Return the [X, Y] coordinate for the center point of the cell that contains the specified text.  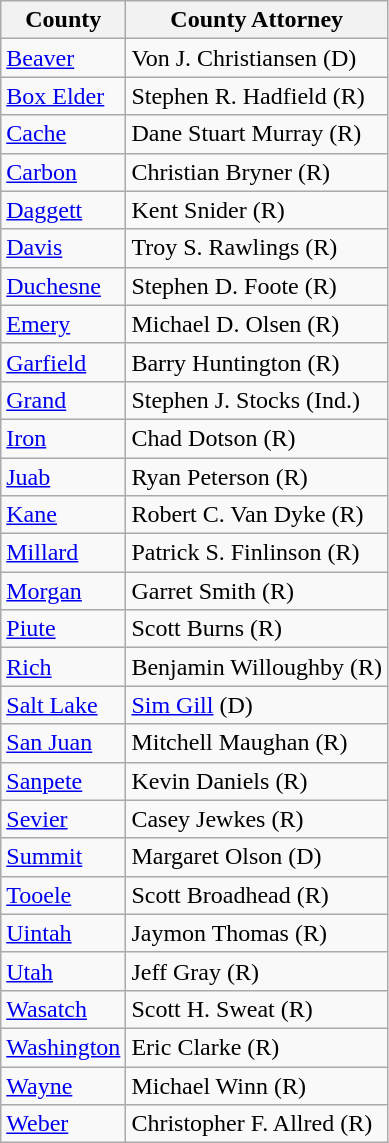
Michael Winn (R) [257, 1085]
Utah [64, 971]
Uintah [64, 933]
Kane [64, 515]
Beaver [64, 58]
Casey Jewkes (R) [257, 819]
Emery [64, 324]
Box Elder [64, 96]
Stephen D. Foote (R) [257, 286]
Patrick S. Finlinson (R) [257, 553]
Sim Gill (D) [257, 705]
Scott Burns (R) [257, 629]
Michael D. Olsen (R) [257, 324]
Duchesne [64, 286]
Kevin Daniels (R) [257, 781]
Sanpete [64, 781]
Troy S. Rawlings (R) [257, 248]
Piute [64, 629]
Margaret Olson (D) [257, 857]
Scott Broadhead (R) [257, 895]
Wayne [64, 1085]
Christopher F. Allred (R) [257, 1124]
County [64, 20]
Von J. Christiansen (D) [257, 58]
San Juan [64, 743]
Garfield [64, 362]
Morgan [64, 591]
Dane Stuart Murray (R) [257, 134]
Cache [64, 134]
Kent Snider (R) [257, 210]
Iron [64, 438]
Weber [64, 1124]
Benjamin Willoughby (R) [257, 667]
Stephen J. Stocks (Ind.) [257, 400]
Jeff Gray (R) [257, 971]
Grand [64, 400]
Millard [64, 553]
County Attorney [257, 20]
Summit [64, 857]
Mitchell Maughan (R) [257, 743]
Scott H. Sweat (R) [257, 1009]
Garret Smith (R) [257, 591]
Ryan Peterson (R) [257, 477]
Chad Dotson (R) [257, 438]
Davis [64, 248]
Christian Bryner (R) [257, 172]
Sevier [64, 819]
Rich [64, 667]
Salt Lake [64, 705]
Washington [64, 1047]
Jaymon Thomas (R) [257, 933]
Robert C. Van Dyke (R) [257, 515]
Wasatch [64, 1009]
Tooele [64, 895]
Barry Huntington (R) [257, 362]
Juab [64, 477]
Carbon [64, 172]
Eric Clarke (R) [257, 1047]
Daggett [64, 210]
Stephen R. Hadfield (R) [257, 96]
